Provide the [x, y] coordinate of the cell's center where the given text is located.  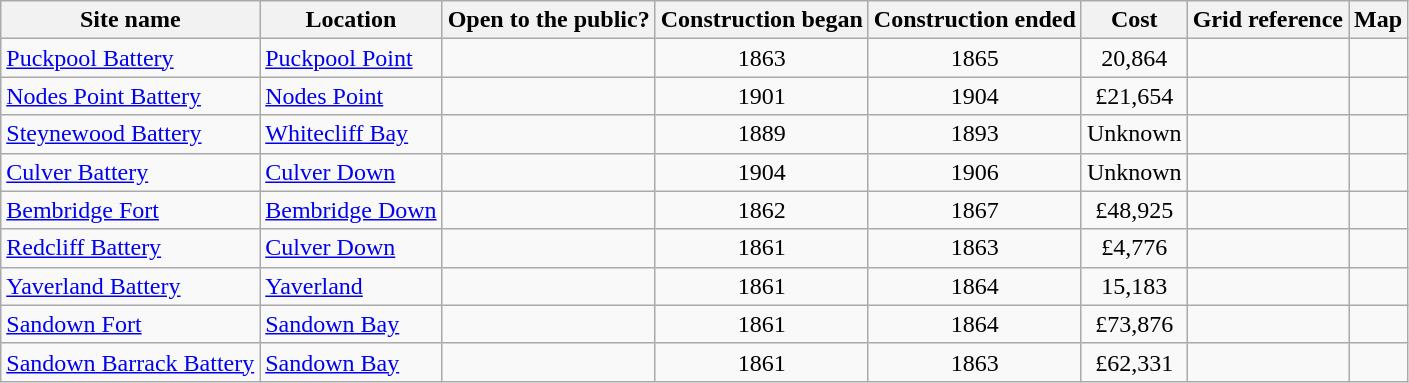
Steynewood Battery [130, 134]
15,183 [1134, 286]
20,864 [1134, 58]
Construction began [762, 20]
1901 [762, 96]
£21,654 [1134, 96]
Yaverland [351, 286]
Open to the public? [548, 20]
Map [1378, 20]
Bembridge Down [351, 210]
Redcliff Battery [130, 248]
Grid reference [1268, 20]
1862 [762, 210]
Culver Battery [130, 172]
1865 [974, 58]
Nodes Point Battery [130, 96]
Yaverland Battery [130, 286]
Location [351, 20]
Cost [1134, 20]
Site name [130, 20]
£4,776 [1134, 248]
1906 [974, 172]
£73,876 [1134, 324]
Puckpool Point [351, 58]
Bembridge Fort [130, 210]
Whitecliff Bay [351, 134]
1893 [974, 134]
£62,331 [1134, 362]
Puckpool Battery [130, 58]
1867 [974, 210]
Construction ended [974, 20]
1889 [762, 134]
Sandown Fort [130, 324]
Nodes Point [351, 96]
£48,925 [1134, 210]
Sandown Barrack Battery [130, 362]
